Identify which cell holds the provided text, then report its [X, Y] central coordinate. 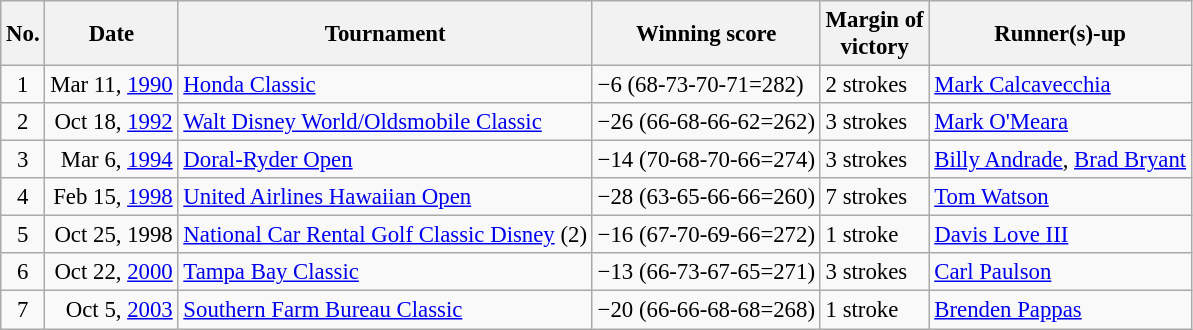
Honda Classic [385, 85]
−20 (66-66-68-68=268) [706, 310]
Doral-Ryder Open [385, 160]
No. [23, 34]
Oct 22, 2000 [112, 273]
Davis Love III [1060, 235]
Tom Watson [1060, 197]
4 [23, 197]
Runner(s)-up [1060, 34]
Tampa Bay Classic [385, 273]
Mar 11, 1990 [112, 85]
Carl Paulson [1060, 273]
Margin ofvictory [874, 34]
1 [23, 85]
United Airlines Hawaiian Open [385, 197]
National Car Rental Golf Classic Disney (2) [385, 235]
6 [23, 273]
3 [23, 160]
7 [23, 310]
Date [112, 34]
−6 (68-73-70-71=282) [706, 85]
Southern Farm Bureau Classic [385, 310]
Feb 15, 1998 [112, 197]
Mark Calcavecchia [1060, 85]
Billy Andrade, Brad Bryant [1060, 160]
Oct 5, 2003 [112, 310]
−16 (67-70-69-66=272) [706, 235]
Mar 6, 1994 [112, 160]
7 strokes [874, 197]
2 [23, 122]
−26 (66-68-66-62=262) [706, 122]
−13 (66-73-67-65=271) [706, 273]
Walt Disney World/Oldsmobile Classic [385, 122]
Winning score [706, 34]
Oct 18, 1992 [112, 122]
−28 (63-65-66-66=260) [706, 197]
Oct 25, 1998 [112, 235]
5 [23, 235]
Brenden Pappas [1060, 310]
Tournament [385, 34]
2 strokes [874, 85]
Mark O'Meara [1060, 122]
−14 (70-68-70-66=274) [706, 160]
